Return the (x, y) coordinate for the center point of the cell that contains the specified text.  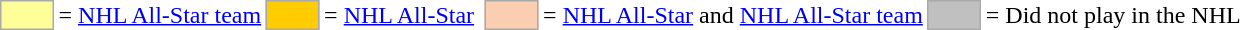
= NHL All-Star team (160, 15)
= NHL All-Star and NHL All-Star team (734, 15)
= NHL All-Star (400, 15)
